Locate the cell with the specified text and output its [X, Y] center coordinate. 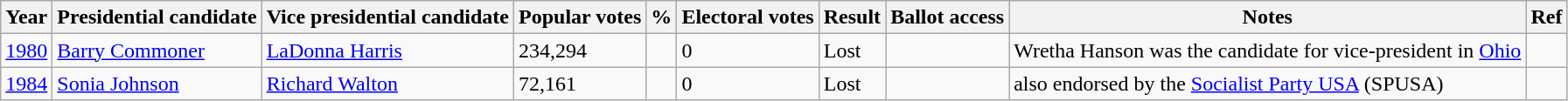
1984 [26, 84]
Electoral votes [748, 17]
Presidential candidate [157, 17]
also endorsed by the Socialist Party USA (SPUSA) [1268, 84]
1980 [26, 50]
Wretha Hanson was the candidate for vice-president in Ohio [1268, 50]
LaDonna Harris [387, 50]
234,294 [581, 50]
Popular votes [581, 17]
Ref [1546, 17]
Vice presidential candidate [387, 17]
Barry Commoner [157, 50]
Ballot access [948, 17]
Notes [1268, 17]
Year [26, 17]
% [661, 17]
Sonia Johnson [157, 84]
Result [852, 17]
72,161 [581, 84]
Richard Walton [387, 84]
